Locate the cell with the specified text and output its (X, Y) center coordinate. 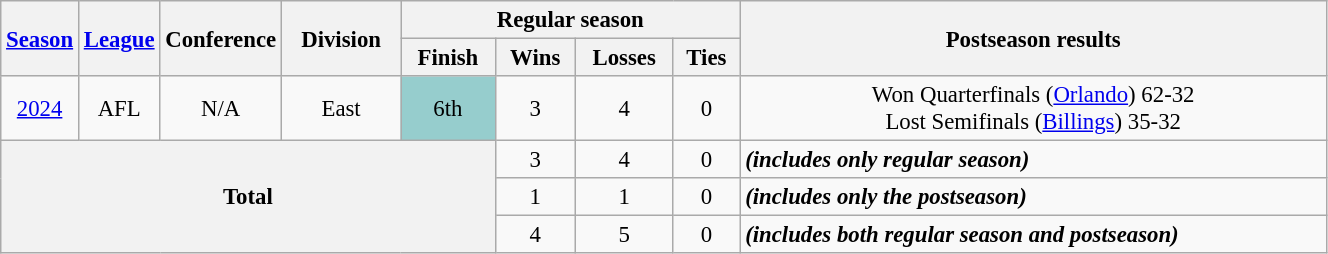
Division (340, 38)
6th (448, 108)
5 (624, 235)
AFL (118, 108)
Wins (535, 58)
East (340, 108)
Won Quarterfinals (Orlando) 62-32 Lost Semifinals (Billings) 35-32 (1034, 108)
(includes only regular season) (1034, 160)
League (118, 38)
Conference (221, 38)
Season (40, 38)
Postseason results (1034, 38)
Total (248, 198)
(includes only the postseason) (1034, 197)
Losses (624, 58)
2024 (40, 108)
(includes both regular season and postseason) (1034, 235)
Finish (448, 58)
N/A (221, 108)
Regular season (570, 20)
Ties (706, 58)
